Scan for the cell matching the given text and deliver its [X, Y] coordinate at center. 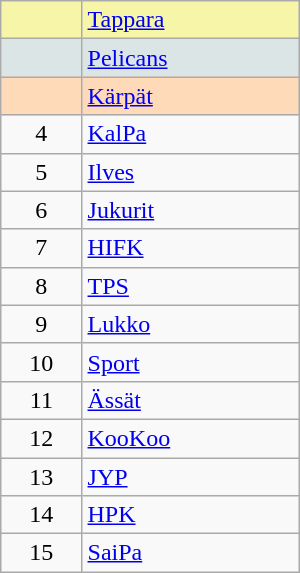
HIFK [190, 248]
13 [42, 477]
4 [42, 134]
TPS [190, 286]
15 [42, 553]
10 [42, 362]
9 [42, 324]
JYP [190, 477]
7 [42, 248]
SaiPa [190, 553]
6 [42, 210]
Ässät [190, 400]
8 [42, 286]
11 [42, 400]
HPK [190, 515]
Jukurit [190, 210]
12 [42, 438]
Lukko [190, 324]
KooKoo [190, 438]
14 [42, 515]
5 [42, 172]
Pelicans [190, 58]
Sport [190, 362]
Kärpät [190, 96]
KalPa [190, 134]
Tappara [190, 20]
Ilves [190, 172]
